For the text-containing cell, return its midpoint in [x, y] coordinate format. 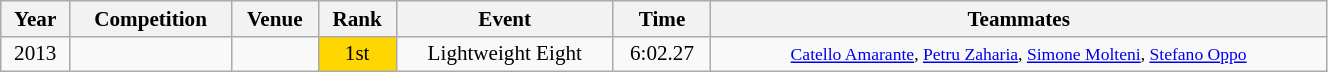
6:02.27 [662, 54]
Rank [357, 18]
Competition [151, 18]
Venue [275, 18]
Year [36, 18]
2013 [36, 54]
Event [504, 18]
Catello Amarante, Petru Zaharia, Simone Molteni, Stefano Oppo [1019, 54]
Teammates [1019, 18]
Time [662, 18]
Lightweight Eight [504, 54]
1st [357, 54]
